Return (X, Y) of the center of cell containing provided text 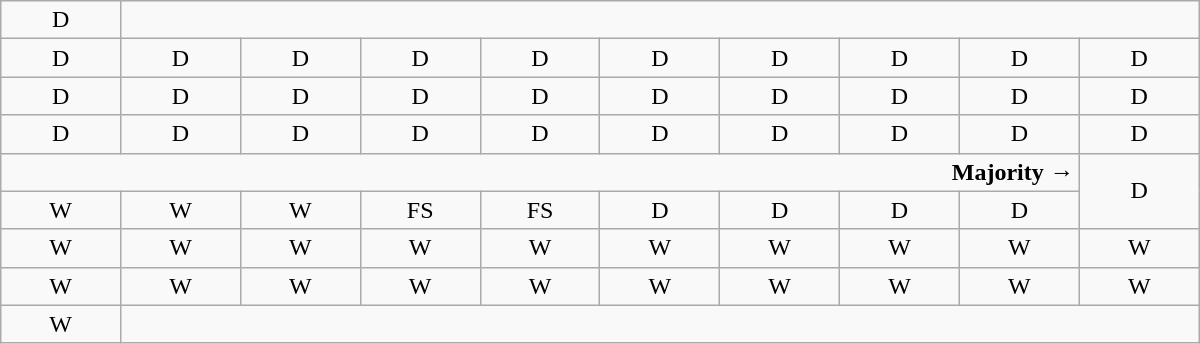
Majority → (540, 172)
